From the cell containing the given text, extract its center point as (X, Y) coordinate. 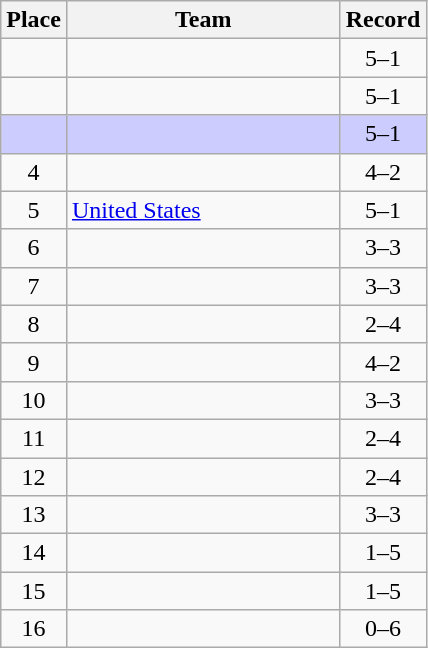
9 (34, 362)
13 (34, 515)
8 (34, 324)
16 (34, 629)
6 (34, 248)
11 (34, 438)
7 (34, 286)
Record (383, 20)
4 (34, 172)
Place (34, 20)
0–6 (383, 629)
14 (34, 553)
Team (203, 20)
5 (34, 210)
12 (34, 477)
15 (34, 591)
United States (203, 210)
10 (34, 400)
